Extract the (x, y) coordinate from the center of the cell holding the provided text.  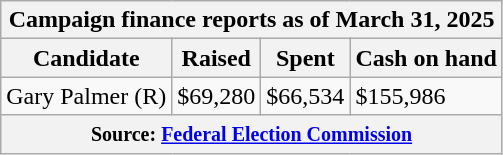
Spent (306, 58)
Gary Palmer (R) (86, 96)
Cash on hand (426, 58)
Campaign finance reports as of March 31, 2025 (252, 20)
Raised (216, 58)
$66,534 (306, 96)
Candidate (86, 58)
$69,280 (216, 96)
$155,986 (426, 96)
Source: Federal Election Commission (252, 134)
